Find where the given text appears and provide that cell's center as [x, y] coordinate. 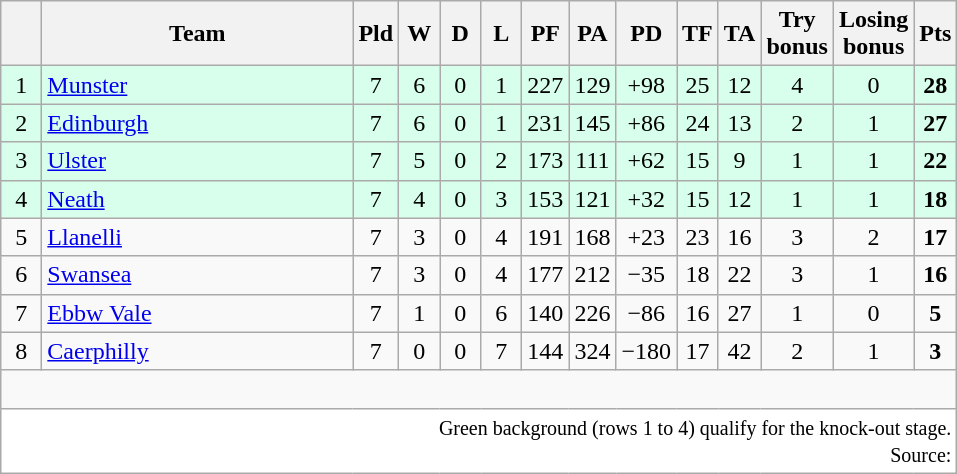
Pld [376, 34]
144 [546, 351]
Ulster [198, 161]
140 [546, 313]
PF [546, 34]
+23 [646, 237]
−35 [646, 275]
Caerphilly [198, 351]
D [460, 34]
8 [22, 351]
PD [646, 34]
231 [546, 123]
−86 [646, 313]
Losing bonus [873, 34]
173 [546, 161]
+98 [646, 85]
PA [592, 34]
129 [592, 85]
25 [698, 85]
Pts [936, 34]
−180 [646, 351]
L [502, 34]
121 [592, 199]
13 [740, 123]
W [420, 34]
+86 [646, 123]
191 [546, 237]
324 [592, 351]
Ebbw Vale [198, 313]
Team [198, 34]
145 [592, 123]
24 [698, 123]
168 [592, 237]
TA [740, 34]
153 [546, 199]
Green background (rows 1 to 4) qualify for the knock-out stage.Source: [479, 440]
Llanelli [198, 237]
Neath [198, 199]
111 [592, 161]
+62 [646, 161]
23 [698, 237]
Swansea [198, 275]
28 [936, 85]
177 [546, 275]
Edinburgh [198, 123]
227 [546, 85]
Munster [198, 85]
212 [592, 275]
9 [740, 161]
+32 [646, 199]
Try bonus [797, 34]
42 [740, 351]
TF [698, 34]
226 [592, 313]
